Locate the cell with the specified text and output its [x, y] center coordinate. 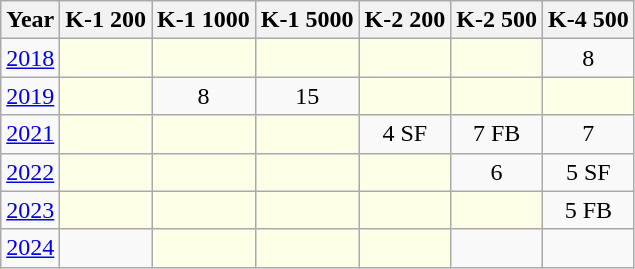
K-1 1000 [204, 20]
6 [497, 172]
Year [30, 20]
K-2 200 [405, 20]
K-1 5000 [307, 20]
K-1 200 [106, 20]
K-4 500 [588, 20]
5 FB [588, 210]
2024 [30, 248]
2022 [30, 172]
4 SF [405, 134]
15 [307, 96]
2018 [30, 58]
5 SF [588, 172]
7 FB [497, 134]
K-2 500 [497, 20]
7 [588, 134]
2021 [30, 134]
2019 [30, 96]
2023 [30, 210]
